From the cell containing the given text, extract its center point as (X, Y) coordinate. 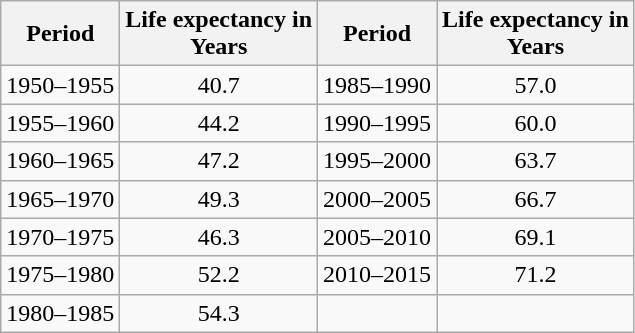
1955–1960 (60, 123)
2010–2015 (378, 275)
1950–1955 (60, 85)
66.7 (536, 199)
71.2 (536, 275)
1960–1965 (60, 161)
1965–1970 (60, 199)
40.7 (219, 85)
44.2 (219, 123)
49.3 (219, 199)
57.0 (536, 85)
63.7 (536, 161)
52.2 (219, 275)
60.0 (536, 123)
1990–1995 (378, 123)
2005–2010 (378, 237)
1970–1975 (60, 237)
1985–1990 (378, 85)
47.2 (219, 161)
54.3 (219, 313)
69.1 (536, 237)
46.3 (219, 237)
1980–1985 (60, 313)
1995–2000 (378, 161)
2000–2005 (378, 199)
1975–1980 (60, 275)
